Search for the cell housing the specified text and yield its (X, Y) center coordinate. 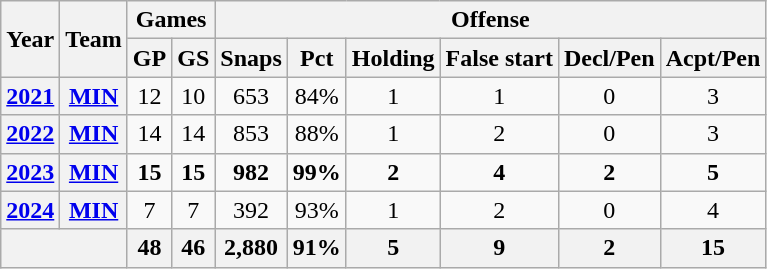
10 (194, 96)
93% (316, 210)
982 (251, 172)
392 (251, 210)
2021 (30, 96)
48 (149, 248)
Games (170, 20)
Decl/Pen (609, 58)
GS (194, 58)
84% (316, 96)
853 (251, 134)
46 (194, 248)
Offense (490, 20)
False start (499, 58)
Pct (316, 58)
2,880 (251, 248)
99% (316, 172)
88% (316, 134)
2022 (30, 134)
9 (499, 248)
2024 (30, 210)
12 (149, 96)
2023 (30, 172)
Team (94, 39)
Year (30, 39)
91% (316, 248)
Holding (393, 58)
Acpt/Pen (713, 58)
GP (149, 58)
653 (251, 96)
Snaps (251, 58)
